From the cell containing the given text, extract its center point as (x, y) coordinate. 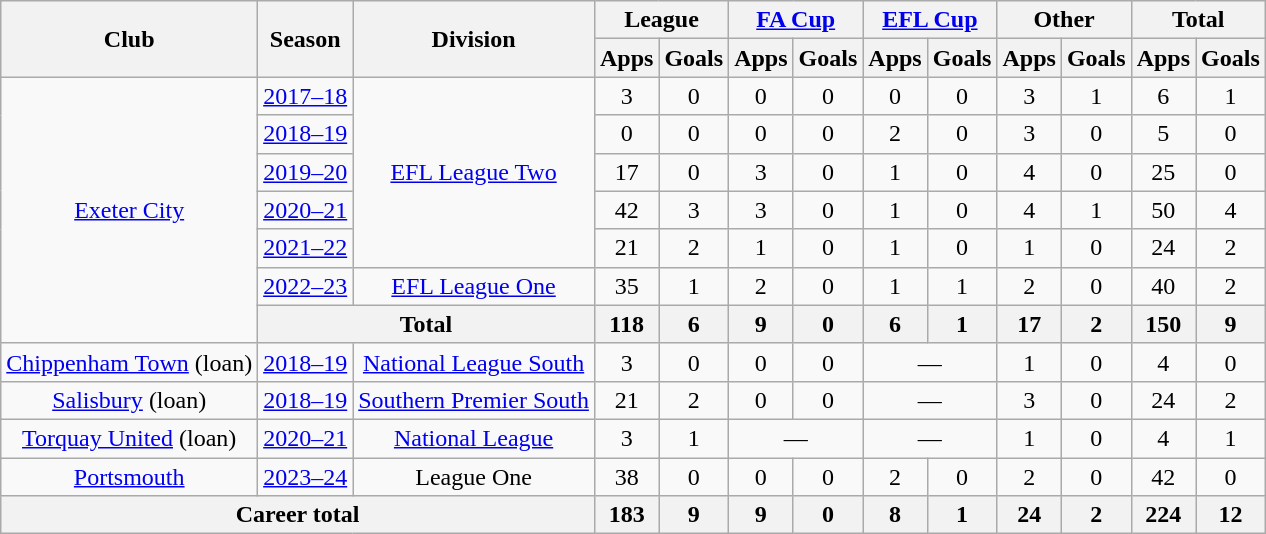
Career total (298, 515)
Portsmouth (130, 477)
38 (626, 477)
12 (1231, 515)
National League (474, 438)
8 (895, 515)
Other (1064, 20)
2017–18 (306, 96)
Salisbury (loan) (130, 400)
EFL League Two (474, 172)
FA Cup (796, 20)
183 (626, 515)
118 (626, 324)
Division (474, 39)
2023–24 (306, 477)
2022–23 (306, 286)
Torquay United (loan) (130, 438)
50 (1163, 210)
Southern Premier South (474, 400)
2019–20 (306, 172)
35 (626, 286)
224 (1163, 515)
Club (130, 39)
League One (474, 477)
Season (306, 39)
40 (1163, 286)
150 (1163, 324)
EFL Cup (930, 20)
Chippenham Town (loan) (130, 362)
League (661, 20)
National League South (474, 362)
EFL League One (474, 286)
2021–22 (306, 248)
25 (1163, 172)
Exeter City (130, 210)
5 (1163, 134)
